From the cell containing the given text, extract its center point as [X, Y] coordinate. 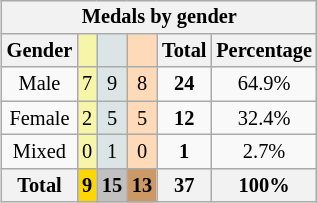
Female [40, 118]
12 [184, 118]
7 [87, 84]
Medals by gender [160, 17]
Mixed [40, 152]
32.4% [264, 118]
13 [142, 185]
37 [184, 185]
15 [112, 185]
8 [142, 84]
Percentage [264, 51]
Male [40, 84]
Gender [40, 51]
100% [264, 185]
2.7% [264, 152]
64.9% [264, 84]
2 [87, 118]
24 [184, 84]
